Detect which cell encompasses the target text, then output its [x, y] center coordinate. 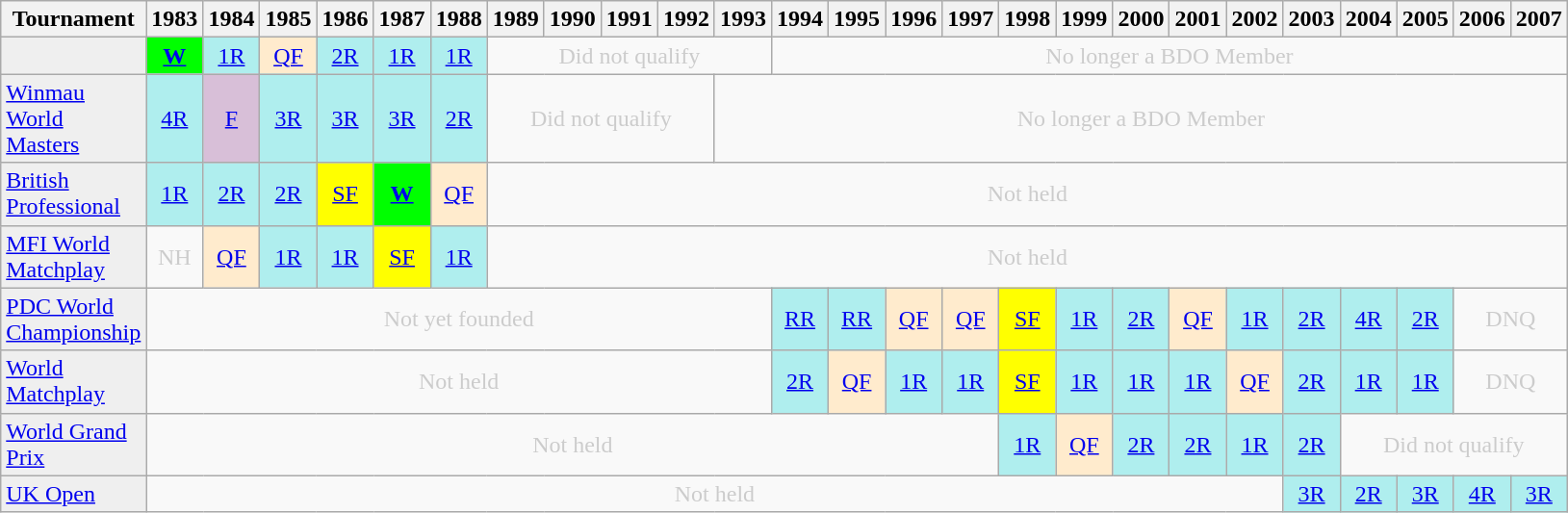
Tournament [73, 19]
2003 [1311, 19]
2006 [1482, 19]
1993 [743, 19]
PDC World Championship [73, 320]
1992 [685, 19]
1995 [857, 19]
2001 [1197, 19]
1997 [970, 19]
2007 [1538, 19]
NH [175, 256]
1988 [458, 19]
2002 [1255, 19]
1991 [630, 19]
1987 [402, 19]
UK Open [73, 494]
1998 [1028, 19]
Winmau World Masters [73, 118]
British Professional [73, 194]
F [231, 118]
1994 [801, 19]
1983 [175, 19]
World Matchplay [73, 381]
1996 [914, 19]
World Grand Prix [73, 445]
1986 [345, 19]
Not yet founded [459, 320]
2005 [1425, 19]
1990 [572, 19]
1999 [1084, 19]
1985 [289, 19]
1984 [231, 19]
2000 [1142, 19]
1989 [516, 19]
MFI World Matchplay [73, 256]
2004 [1369, 19]
